From the cell containing the given text, extract its center point as (X, Y) coordinate. 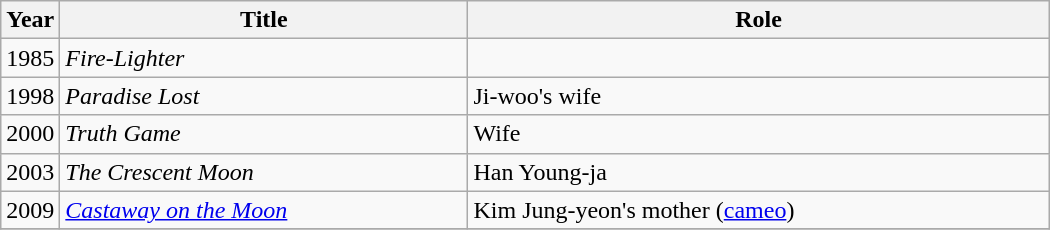
1985 (30, 58)
1998 (30, 96)
Wife (758, 134)
Role (758, 20)
Han Young-ja (758, 172)
Ji-woo's wife (758, 96)
The Crescent Moon (264, 172)
Truth Game (264, 134)
2003 (30, 172)
Paradise Lost (264, 96)
Year (30, 20)
Title (264, 20)
2000 (30, 134)
Fire-Lighter (264, 58)
2009 (30, 210)
Castaway on the Moon (264, 210)
Kim Jung-yeon's mother (cameo) (758, 210)
